Pinpoint the cell where the given text exists, returning its (X, Y) midpoint coordinate. 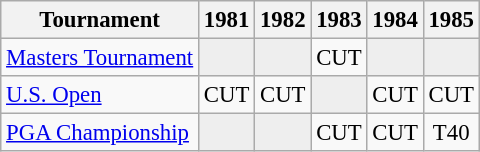
PGA Championship (100, 133)
1985 (451, 20)
1983 (339, 20)
Masters Tournament (100, 58)
1981 (227, 20)
T40 (451, 133)
1982 (283, 20)
U.S. Open (100, 95)
1984 (395, 20)
Tournament (100, 20)
